Determine the (x, y) coordinate at the center of the cell enclosing the given text.  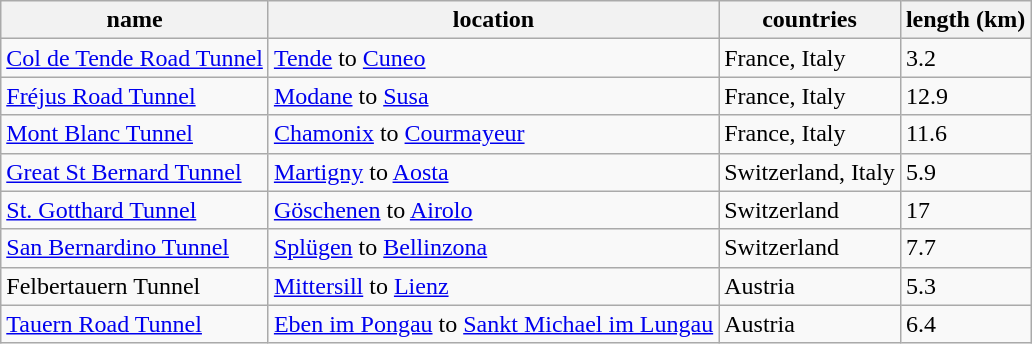
Modane to Susa (493, 96)
7.7 (965, 248)
countries (810, 20)
Col de Tende Road Tunnel (135, 58)
17 (965, 210)
Chamonix to Courmayeur (493, 134)
Fréjus Road Tunnel (135, 96)
Splügen to Bellinzona (493, 248)
Switzerland, Italy (810, 172)
location (493, 20)
Great St Bernard Tunnel (135, 172)
3.2 (965, 58)
Eben im Pongau to Sankt Michael im Lungau (493, 324)
11.6 (965, 134)
Mittersill to Lienz (493, 286)
5.3 (965, 286)
Göschenen to Airolo (493, 210)
5.9 (965, 172)
6.4 (965, 324)
name (135, 20)
Mont Blanc Tunnel (135, 134)
12.9 (965, 96)
San Bernardino Tunnel (135, 248)
Felbertauern Tunnel (135, 286)
Tende to Cuneo (493, 58)
Tauern Road Tunnel (135, 324)
Martigny to Aosta (493, 172)
length (km) (965, 20)
St. Gotthard Tunnel (135, 210)
